Output the (X, Y) coordinate of the center of the cell containing the given text.  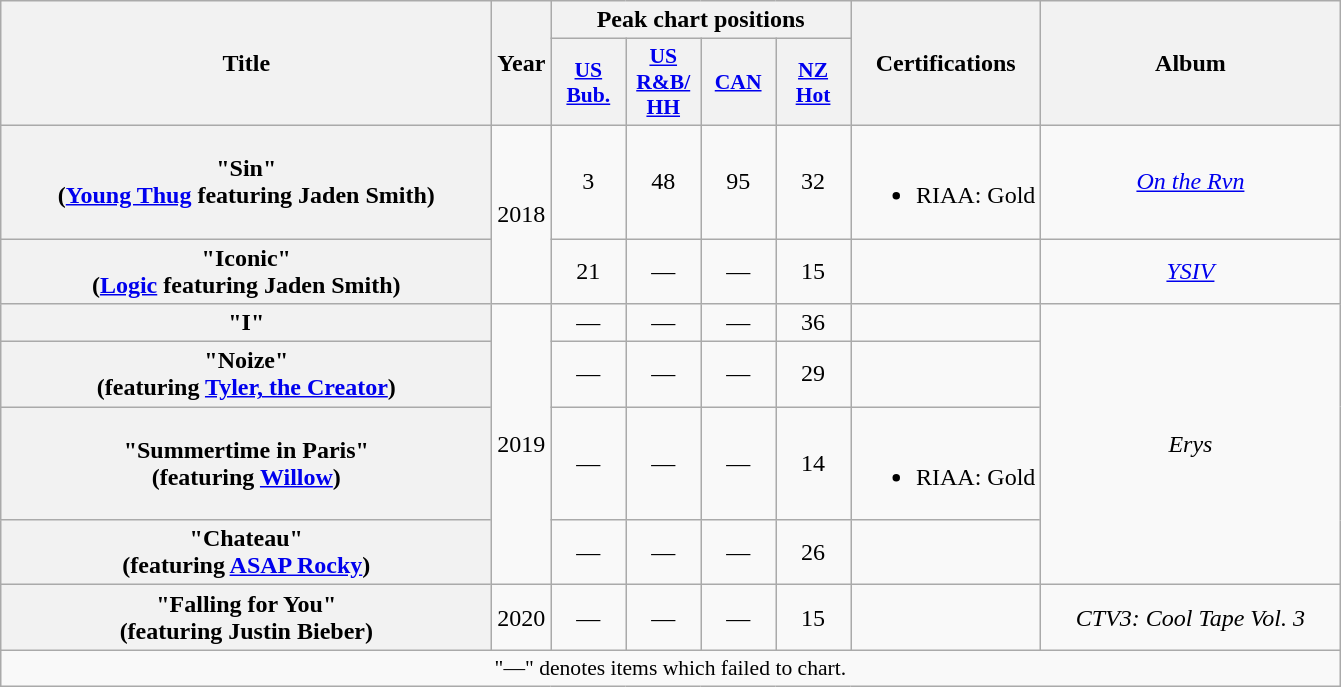
21 (588, 270)
2020 (522, 618)
2019 (522, 444)
Title (246, 64)
36 (814, 323)
Year (522, 64)
"Falling for You"(featuring Justin Bieber) (246, 618)
Erys (1190, 444)
26 (814, 552)
"Iconic"(Logic featuring Jaden Smith) (246, 270)
NZHot (814, 82)
On the Rvn (1190, 182)
32 (814, 182)
"Noize"(featuring Tyler, the Creator) (246, 374)
"Chateau"(featuring ASAP Rocky) (246, 552)
2018 (522, 214)
14 (814, 464)
"Summertime in Paris"(featuring Willow) (246, 464)
"—" denotes items which failed to chart. (670, 668)
"Sin"(Young Thug featuring Jaden Smith) (246, 182)
29 (814, 374)
Peak chart positions (701, 20)
CTV3: Cool Tape Vol. 3 (1190, 618)
YSIV (1190, 270)
95 (738, 182)
48 (664, 182)
Album (1190, 64)
USR&B/HH (664, 82)
CAN (738, 82)
Certifications (945, 64)
3 (588, 182)
"I" (246, 323)
USBub. (588, 82)
